Determine the (x, y) coordinate at the center of the cell enclosing the given text.  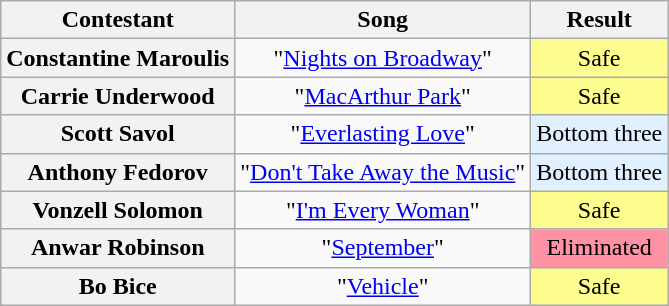
"I'm Every Woman" (383, 210)
Bo Bice (118, 286)
Anthony Fedorov (118, 172)
"September" (383, 248)
Result (600, 20)
"Nights on Broadway" (383, 58)
Anwar Robinson (118, 248)
Constantine Maroulis (118, 58)
Eliminated (600, 248)
"Don't Take Away the Music" (383, 172)
Scott Savol (118, 134)
"MacArthur Park" (383, 96)
Contestant (118, 20)
Carrie Underwood (118, 96)
Vonzell Solomon (118, 210)
"Everlasting Love" (383, 134)
"Vehicle" (383, 286)
Song (383, 20)
